For the text-containing cell, return its midpoint in [x, y] coordinate format. 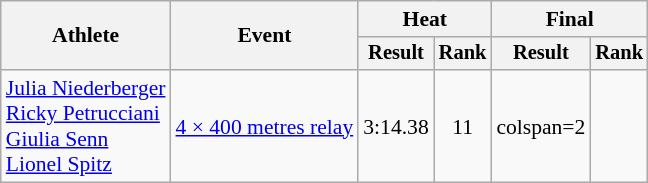
Final [570, 19]
4 × 400 metres relay [265, 126]
Athlete [86, 36]
Event [265, 36]
Heat [424, 19]
Julia NiederbergerRicky PetruccianiGiulia SennLionel Spitz [86, 126]
3:14.38 [396, 126]
11 [463, 126]
colspan=2 [540, 126]
